Output the [X, Y] coordinate of the center of the cell containing the given text.  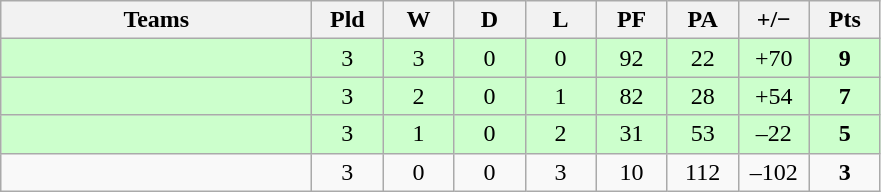
5 [844, 134]
9 [844, 58]
PA [702, 20]
28 [702, 96]
Teams [156, 20]
31 [632, 134]
+/− [774, 20]
W [418, 20]
112 [702, 172]
+70 [774, 58]
–22 [774, 134]
Pts [844, 20]
+54 [774, 96]
Pld [348, 20]
7 [844, 96]
82 [632, 96]
92 [632, 58]
L [560, 20]
–102 [774, 172]
PF [632, 20]
22 [702, 58]
53 [702, 134]
D [490, 20]
10 [632, 172]
